From the cell containing the given text, extract its center point as [X, Y] coordinate. 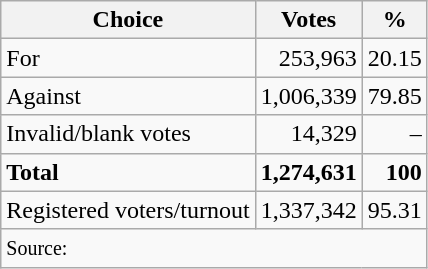
100 [394, 172]
20.15 [394, 58]
Source: [214, 248]
For [128, 58]
Invalid/blank votes [128, 134]
1,006,339 [308, 96]
1,337,342 [308, 210]
Total [128, 172]
– [394, 134]
Registered voters/turnout [128, 210]
14,329 [308, 134]
Votes [308, 20]
1,274,631 [308, 172]
95.31 [394, 210]
253,963 [308, 58]
Against [128, 96]
Choice [128, 20]
79.85 [394, 96]
% [394, 20]
